From the cell containing the given text, extract its center point as [x, y] coordinate. 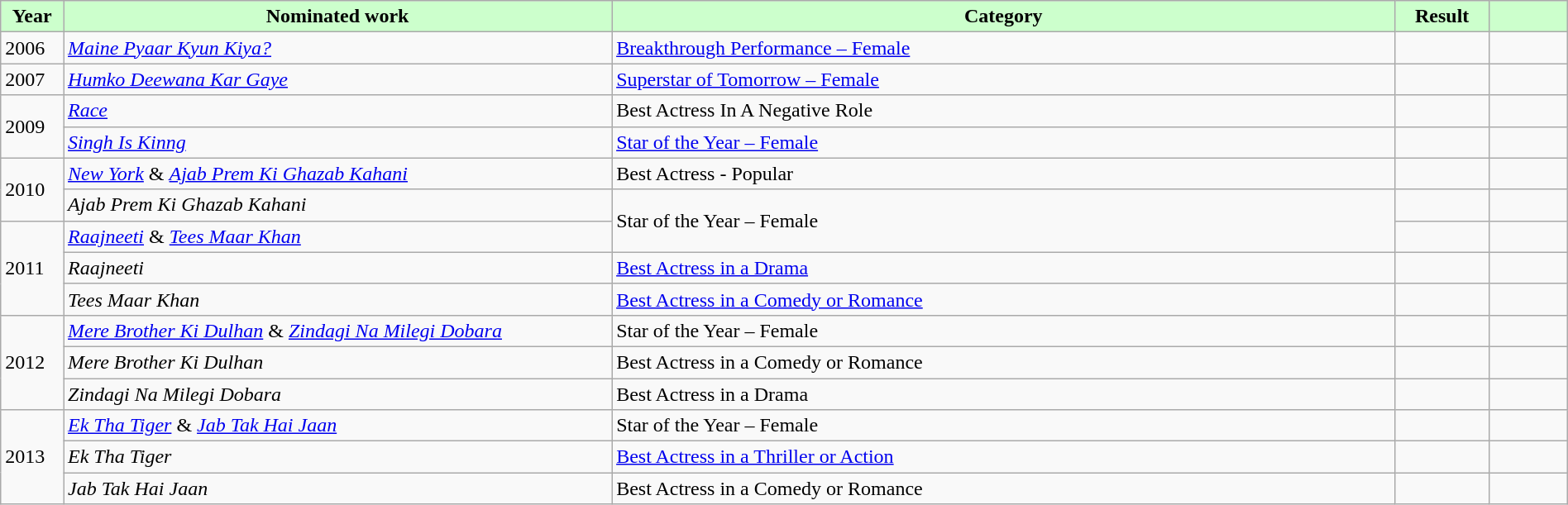
Nominated work [337, 17]
Humko Deewana Kar Gaye [337, 79]
Zindagi Na Milegi Dobara [337, 394]
Mere Brother Ki Dulhan & Zindagi Na Milegi Dobara [337, 331]
Superstar of Tomorrow – Female [1004, 79]
Best Actress in a Thriller or Action [1004, 457]
Jab Tak Hai Jaan [337, 488]
Mere Brother Ki Dulhan [337, 362]
Race [337, 111]
Category [1004, 17]
Best Actress - Popular [1004, 174]
Singh Is Kinng [337, 142]
Ajab Prem Ki Ghazab Kahani [337, 205]
2011 [32, 268]
2007 [32, 79]
Breakthrough Performance – Female [1004, 48]
Raajneeti [337, 268]
Year [32, 17]
2012 [32, 362]
Raajneeti & Tees Maar Khan [337, 236]
2013 [32, 457]
Tees Maar Khan [337, 299]
Ek Tha Tiger [337, 457]
2006 [32, 48]
New York & Ajab Prem Ki Ghazab Kahani [337, 174]
Best Actress In A Negative Role [1004, 111]
Ek Tha Tiger & Jab Tak Hai Jaan [337, 426]
2009 [32, 126]
Maine Pyaar Kyun Kiya? [337, 48]
Result [1442, 17]
2010 [32, 189]
